Determine the [X, Y] coordinate at the center of the cell enclosing the given text.  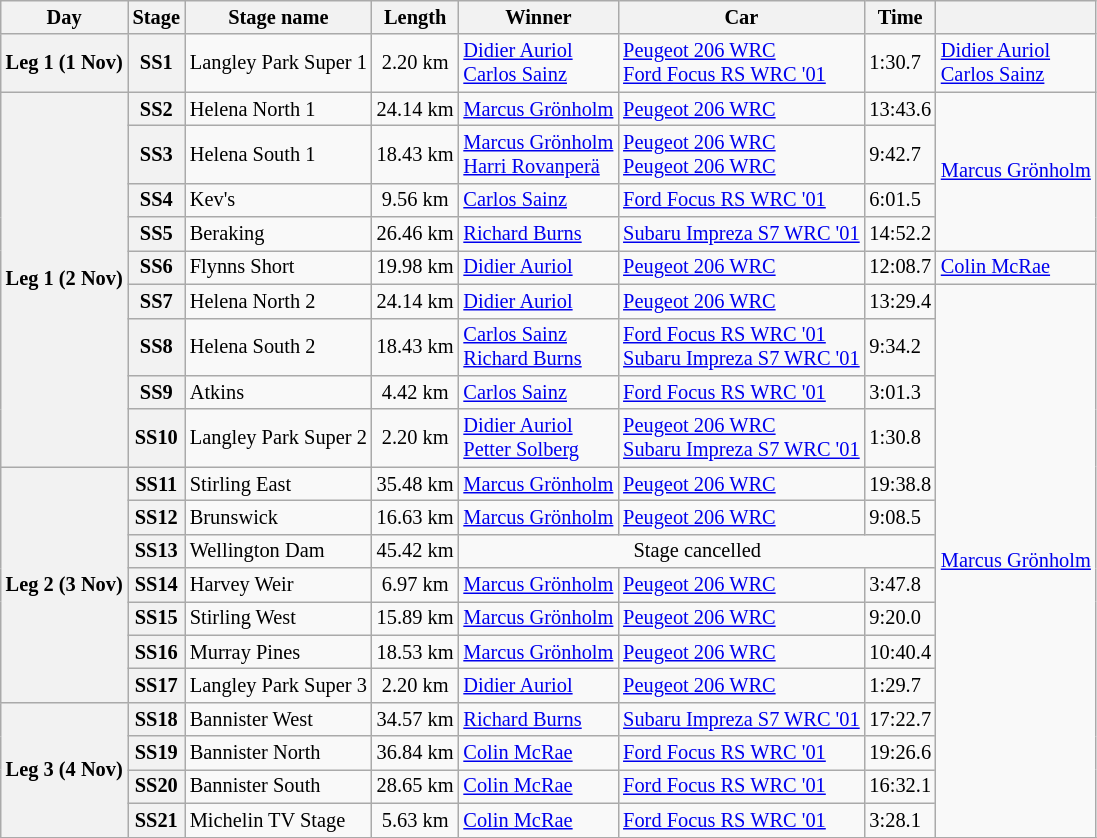
SS13 [156, 551]
Leg 2 (3 Nov) [64, 585]
Stirling East [278, 484]
SS14 [156, 585]
Helena North 2 [278, 301]
28.65 km [416, 786]
19:38.8 [900, 484]
Brunswick [278, 517]
Car [741, 17]
Time [900, 17]
SS5 [156, 234]
SS19 [156, 753]
Bannister North [278, 753]
Length [416, 17]
SS15 [156, 618]
36.84 km [416, 753]
16.63 km [416, 517]
SS21 [156, 820]
SS17 [156, 685]
SS6 [156, 267]
Flynns Short [278, 267]
9.56 km [416, 200]
15.89 km [416, 618]
9:08.5 [900, 517]
Bannister South [278, 786]
3:28.1 [900, 820]
6:01.5 [900, 200]
1:30.8 [900, 438]
Helena South 2 [278, 347]
3:47.8 [900, 585]
SS8 [156, 347]
35.48 km [416, 484]
SS11 [156, 484]
5.63 km [416, 820]
34.57 km [416, 719]
Stirling West [278, 618]
Atkins [278, 392]
SS10 [156, 438]
19:26.6 [900, 753]
Kev's [278, 200]
Marcus Grönholm Harri Rovanperä [538, 154]
9:42.7 [900, 154]
Leg 3 (4 Nov) [64, 770]
10:40.4 [900, 652]
45.42 km [416, 551]
Peugeot 206 WRCPeugeot 206 WRC [741, 154]
Helena North 1 [278, 109]
Murray Pines [278, 652]
SS4 [156, 200]
SS2 [156, 109]
SS12 [156, 517]
Carlos Sainz Richard Burns [538, 347]
Peugeot 206 WRCFord Focus RS WRC '01 [741, 63]
12:08.7 [900, 267]
14:52.2 [900, 234]
Michelin TV Stage [278, 820]
Leg 1 (1 Nov) [64, 63]
Harvey Weir [278, 585]
4.42 km [416, 392]
Stage name [278, 17]
SS1 [156, 63]
Didier Auriol Petter Solberg [538, 438]
19.98 km [416, 267]
Bannister West [278, 719]
16:32.1 [900, 786]
6.97 km [416, 585]
Winner [538, 17]
Beraking [278, 234]
Langley Park Super 2 [278, 438]
1:29.7 [900, 685]
Day [64, 17]
13:43.6 [900, 109]
SS18 [156, 719]
26.46 km [416, 234]
SS20 [156, 786]
Stage cancelled [696, 551]
13:29.4 [900, 301]
Peugeot 206 WRCSubaru Impreza S7 WRC '01 [741, 438]
Stage [156, 17]
Langley Park Super 1 [278, 63]
17:22.7 [900, 719]
9:20.0 [900, 618]
3:01.3 [900, 392]
1:30.7 [900, 63]
9:34.2 [900, 347]
18.53 km [416, 652]
Ford Focus RS WRC '01Subaru Impreza S7 WRC '01 [741, 347]
Langley Park Super 3 [278, 685]
Helena South 1 [278, 154]
SS16 [156, 652]
Leg 1 (2 Nov) [64, 280]
Wellington Dam [278, 551]
SS3 [156, 154]
SS9 [156, 392]
SS7 [156, 301]
